Scan for the cell matching the given text and deliver its (X, Y) coordinate at center. 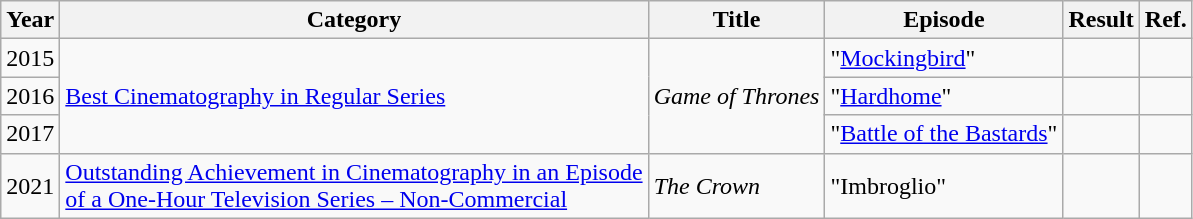
Best Cinematography in Regular Series (354, 96)
The Crown (736, 186)
Ref. (1166, 20)
Year (30, 20)
Episode (944, 20)
"Imbroglio" (944, 186)
Outstanding Achievement in Cinematography in an Episodeof a One-Hour Television Series – Non-Commercial (354, 186)
2016 (30, 96)
"Hardhome" (944, 96)
"Battle of the Bastards" (944, 134)
2015 (30, 58)
Category (354, 20)
2017 (30, 134)
Game of Thrones (736, 96)
2021 (30, 186)
"Mockingbird" (944, 58)
Title (736, 20)
Result (1101, 20)
